Output the (X, Y) coordinate of the center of the cell containing the given text.  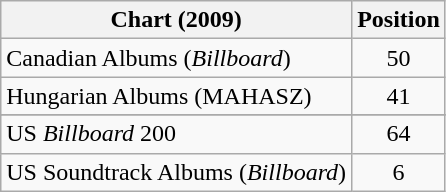
Hungarian Albums (MAHASZ) (176, 96)
US Soundtrack Albums (Billboard) (176, 172)
41 (399, 96)
50 (399, 58)
US Billboard 200 (176, 134)
64 (399, 134)
Chart (2009) (176, 20)
Canadian Albums (Billboard) (176, 58)
6 (399, 172)
Position (399, 20)
